Provide the (X, Y) coordinate of the cell's center where the given text is located.  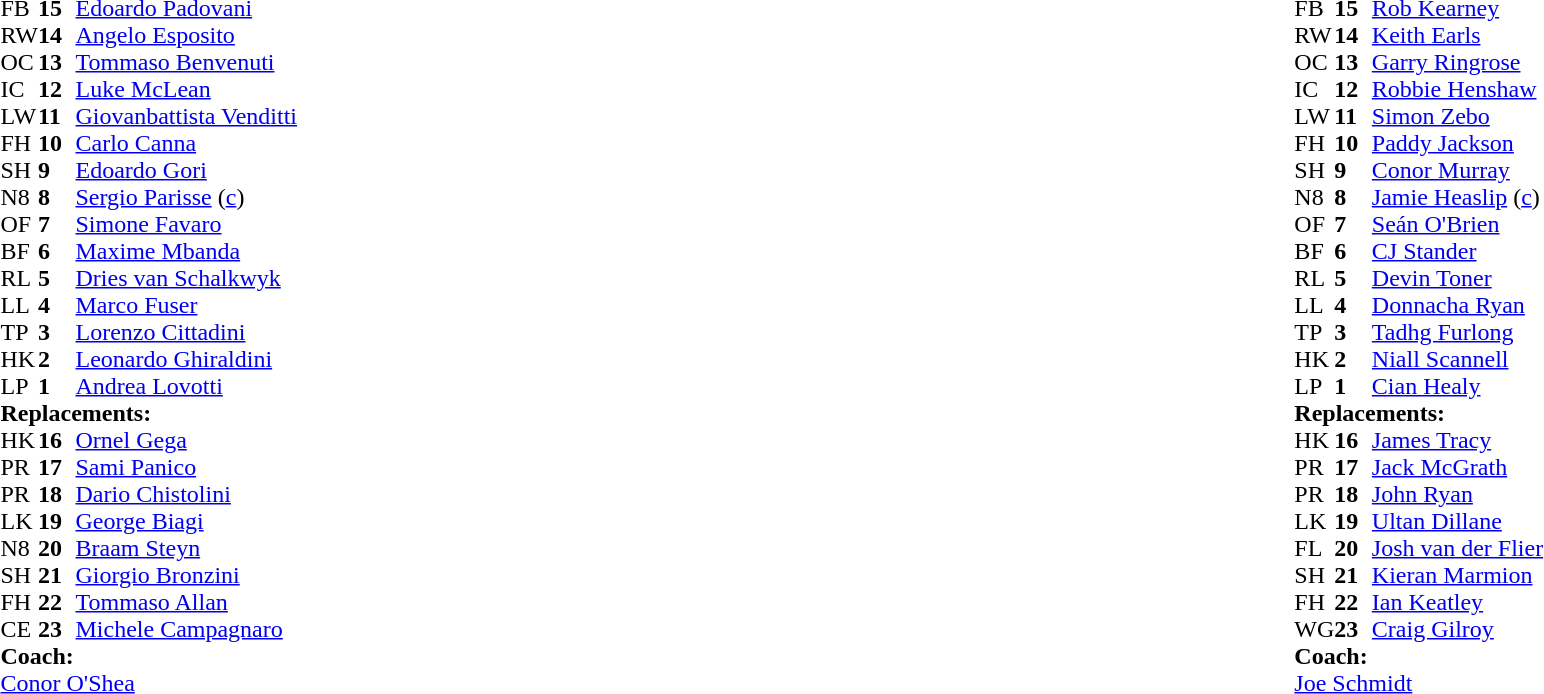
Ian Keatley (1458, 602)
Craig Gilroy (1458, 630)
Andrea Lovotti (187, 386)
Simon Zebo (1458, 116)
Keith Earls (1458, 36)
FL (1314, 548)
Donnacha Ryan (1458, 306)
Michele Campagnaro (187, 630)
Ornel Gega (187, 440)
James Tracy (1458, 440)
Tommaso Benvenuti (187, 62)
Dario Chistolini (187, 494)
George Biagi (187, 522)
Sergio Parisse (c) (187, 198)
Lorenzo Cittadini (187, 332)
Jack McGrath (1458, 468)
Carlo Canna (187, 144)
John Ryan (1458, 494)
Sami Panico (187, 468)
Simone Favaro (187, 224)
Maxime Mbanda (187, 252)
CJ Stander (1458, 252)
Leonardo Ghiraldini (187, 360)
WG (1314, 630)
Kieran Marmion (1458, 576)
Cian Healy (1458, 386)
Conor Murray (1458, 170)
Giovanbattista Venditti (187, 116)
Josh van der Flier (1458, 548)
Garry Ringrose (1458, 62)
Tommaso Allan (187, 602)
Ultan Dillane (1458, 522)
Seán O'Brien (1458, 224)
Tadhg Furlong (1458, 332)
Dries van Schalkwyk (187, 278)
Edoardo Gori (187, 170)
Giorgio Bronzini (187, 576)
Paddy Jackson (1458, 144)
Niall Scannell (1458, 360)
Jamie Heaslip (c) (1458, 198)
Angelo Esposito (187, 36)
Devin Toner (1458, 278)
Robbie Henshaw (1458, 90)
CE (19, 630)
Marco Fuser (187, 306)
Luke McLean (187, 90)
Braam Steyn (187, 548)
